Determine the [X, Y] coordinate at the center of the cell enclosing the given text.  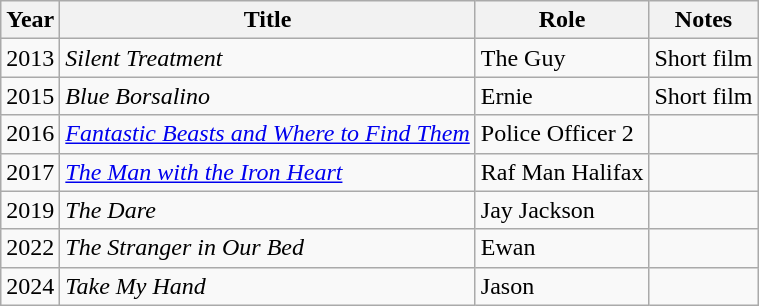
The Dare [268, 210]
2016 [30, 134]
Ernie [562, 96]
2015 [30, 96]
Jay Jackson [562, 210]
2017 [30, 172]
2013 [30, 58]
Raf Man Halifax [562, 172]
Notes [704, 20]
The Man with the Iron Heart [268, 172]
The Guy [562, 58]
2024 [30, 286]
Title [268, 20]
Silent Treatment [268, 58]
Year [30, 20]
2019 [30, 210]
Ewan [562, 248]
2022 [30, 248]
Role [562, 20]
The Stranger in Our Bed [268, 248]
Police Officer 2 [562, 134]
Take My Hand [268, 286]
Blue Borsalino [268, 96]
Fantastic Beasts and Where to Find Them [268, 134]
Jason [562, 286]
